Scan for the cell matching the given text and deliver its [X, Y] coordinate at center. 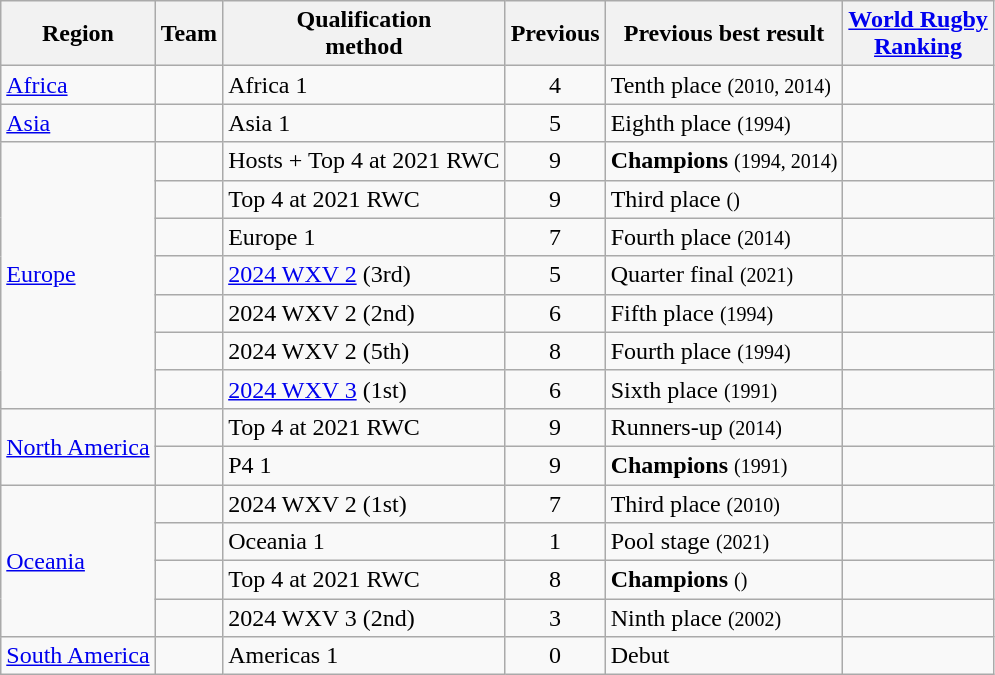
Team [189, 34]
Eighth place (1994) [724, 123]
2024 WXV 3 (2nd) [364, 618]
Africa 1 [364, 85]
Champions (1994, 2014) [724, 161]
2024 WXV 2 (3rd) [364, 275]
Fourth place (2014) [724, 237]
Africa [78, 85]
Quarter final (2021) [724, 275]
World RugbyRanking [918, 34]
Previous [555, 34]
Runners-up (2014) [724, 427]
1 [555, 542]
South America [78, 656]
Fourth place (1994) [724, 351]
Asia [78, 123]
Sixth place (1991) [724, 389]
Oceania 1 [364, 542]
3 [555, 618]
North America [78, 446]
Debut [724, 656]
2024 WXV 2 (2nd) [364, 313]
P4 1 [364, 465]
Third place (2010) [724, 503]
Fifth place (1994) [724, 313]
Hosts + Top 4 at 2021 RWC [364, 161]
Ninth place (2002) [724, 618]
Asia 1 [364, 123]
Europe 1 [364, 237]
Oceania [78, 560]
Qualificationmethod [364, 34]
Champions (1991) [724, 465]
Previous best result [724, 34]
Champions () [724, 580]
4 [555, 85]
Europe [78, 275]
2024 WXV 2 (1st) [364, 503]
Pool stage (2021) [724, 542]
2024 WXV 3 (1st) [364, 389]
Third place () [724, 199]
Region [78, 34]
Tenth place (2010, 2014) [724, 85]
Americas 1 [364, 656]
0 [555, 656]
2024 WXV 2 (5th) [364, 351]
